Provide the [X, Y] coordinate of the cell's center where the given text is located.  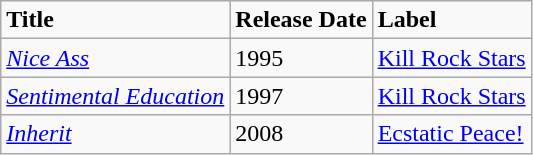
Nice Ass [116, 58]
1997 [301, 96]
Inherit [116, 134]
Sentimental Education [116, 96]
2008 [301, 134]
1995 [301, 58]
Title [116, 20]
Label [452, 20]
Release Date [301, 20]
Ecstatic Peace! [452, 134]
